Find where the given text appears and provide that cell's center as [x, y] coordinate. 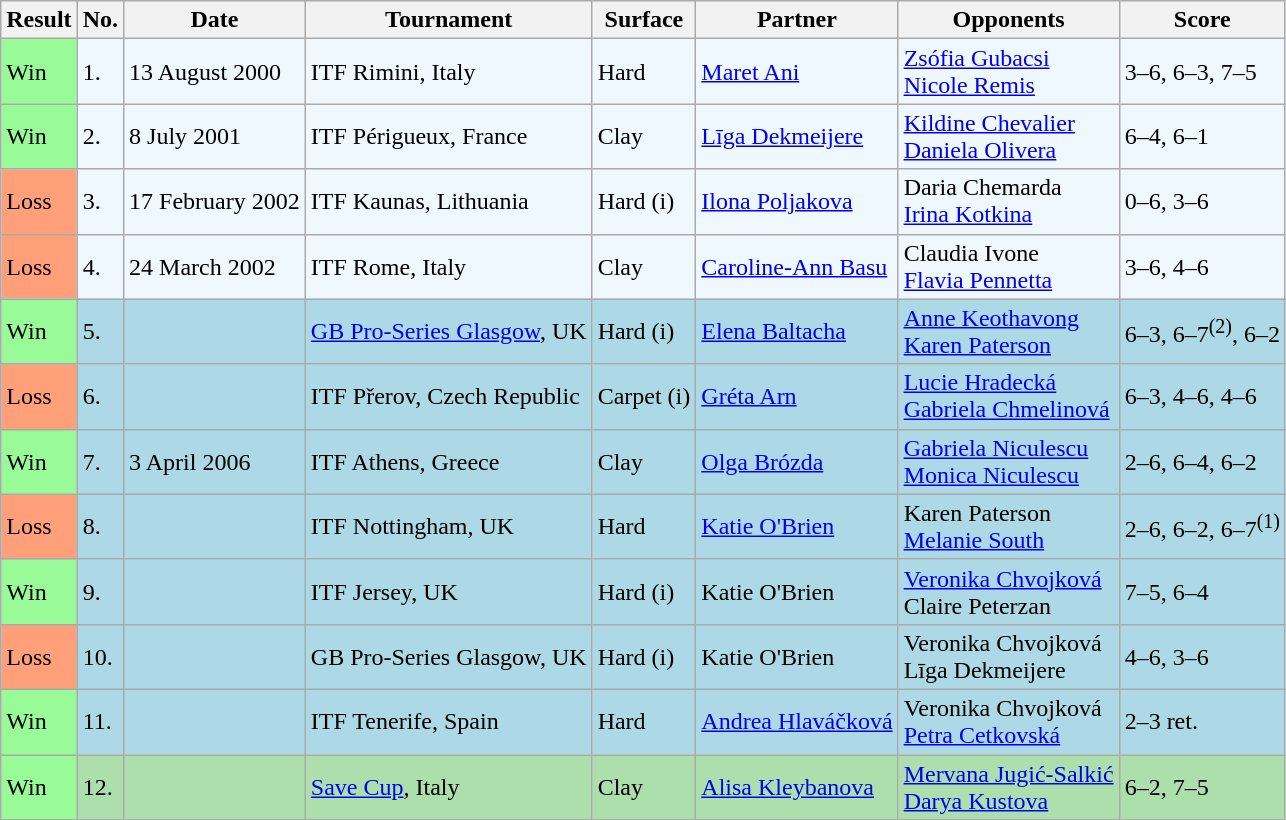
Olga Brózda [797, 462]
9. [100, 592]
13 August 2000 [215, 72]
Veronika Chvojková Claire Peterzan [1008, 592]
Veronika Chvojková Līga Dekmeijere [1008, 656]
Result [39, 20]
Maret Ani [797, 72]
Ilona Poljakova [797, 202]
Partner [797, 20]
4. [100, 266]
1. [100, 72]
Karen Paterson Melanie South [1008, 526]
Claudia Ivone Flavia Pennetta [1008, 266]
Andrea Hlaváčková [797, 722]
ITF Tenerife, Spain [448, 722]
7–5, 6–4 [1202, 592]
Alisa Kleybanova [797, 786]
2–6, 6–4, 6–2 [1202, 462]
ITF Périgueux, France [448, 136]
ITF Nottingham, UK [448, 526]
8 July 2001 [215, 136]
Gréta Arn [797, 396]
6–3, 4–6, 4–6 [1202, 396]
Kildine Chevalier Daniela Olivera [1008, 136]
ITF Rome, Italy [448, 266]
Anne Keothavong Karen Paterson [1008, 332]
0–6, 3–6 [1202, 202]
2–3 ret. [1202, 722]
6–2, 7–5 [1202, 786]
Lucie Hradecká Gabriela Chmelinová [1008, 396]
ITF Rimini, Italy [448, 72]
11. [100, 722]
3–6, 4–6 [1202, 266]
7. [100, 462]
No. [100, 20]
Carpet (i) [644, 396]
Score [1202, 20]
Mervana Jugić-Salkić Darya Kustova [1008, 786]
5. [100, 332]
2. [100, 136]
10. [100, 656]
17 February 2002 [215, 202]
3 April 2006 [215, 462]
ITF Přerov, Czech Republic [448, 396]
Daria Chemarda Irina Kotkina [1008, 202]
Opponents [1008, 20]
Veronika Chvojková Petra Cetkovská [1008, 722]
12. [100, 786]
Tournament [448, 20]
Date [215, 20]
Elena Baltacha [797, 332]
ITF Jersey, UK [448, 592]
Līga Dekmeijere [797, 136]
6–4, 6–1 [1202, 136]
ITF Athens, Greece [448, 462]
Gabriela Niculescu Monica Niculescu [1008, 462]
2–6, 6–2, 6–7(1) [1202, 526]
Save Cup, Italy [448, 786]
3–6, 6–3, 7–5 [1202, 72]
24 March 2002 [215, 266]
6. [100, 396]
8. [100, 526]
Surface [644, 20]
ITF Kaunas, Lithuania [448, 202]
3. [100, 202]
4–6, 3–6 [1202, 656]
6–3, 6–7(2), 6–2 [1202, 332]
Zsófia Gubacsi Nicole Remis [1008, 72]
Caroline-Ann Basu [797, 266]
